Provide the [x, y] coordinate of the cell's center where the given text is located.  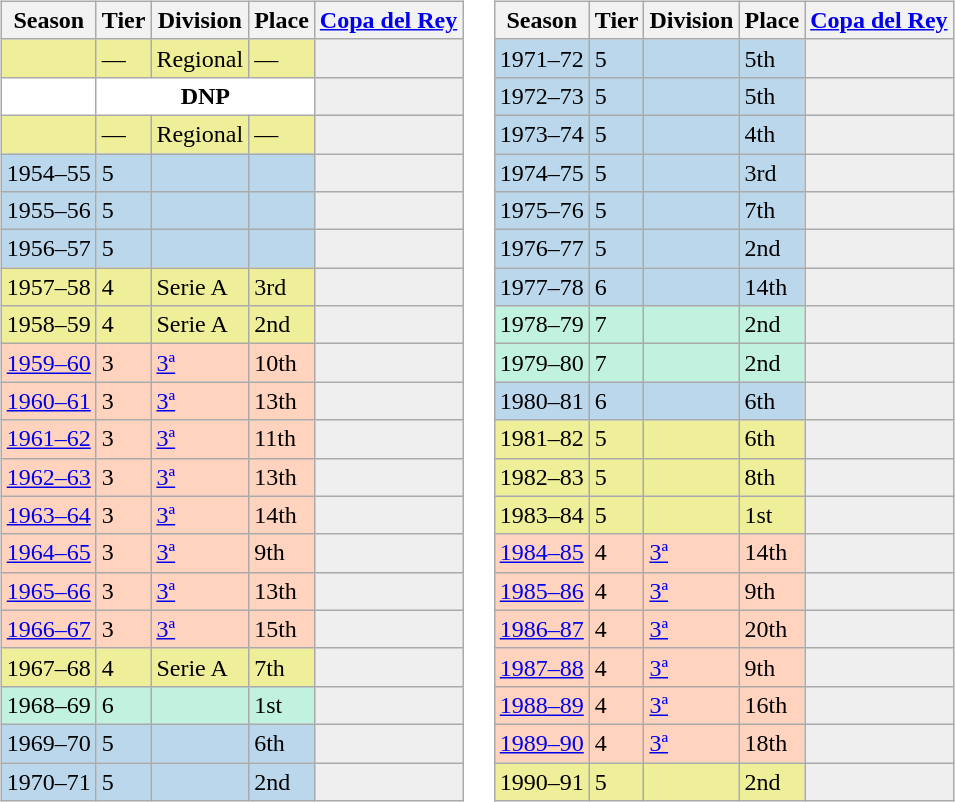
1967–68 [48, 667]
1978–79 [542, 325]
1961–62 [48, 439]
1959–60 [48, 363]
1971–72 [542, 58]
1963–64 [48, 515]
20th [772, 629]
1979–80 [542, 363]
1968–69 [48, 705]
1958–59 [48, 325]
1983–84 [542, 515]
1981–82 [542, 439]
1974–75 [542, 173]
1990–91 [542, 781]
4th [772, 134]
1988–89 [542, 705]
1986–87 [542, 629]
1965–66 [48, 591]
DNP [205, 96]
1976–77 [542, 249]
1973–74 [542, 134]
15th [282, 629]
1987–88 [542, 667]
1977–78 [542, 287]
1989–90 [542, 743]
1960–61 [48, 401]
1954–55 [48, 173]
1962–63 [48, 477]
1966–67 [48, 629]
1964–65 [48, 553]
16th [772, 705]
1955–56 [48, 211]
11th [282, 439]
1982–83 [542, 477]
8th [772, 477]
1957–58 [48, 287]
1985–86 [542, 591]
1975–76 [542, 211]
10th [282, 363]
1984–85 [542, 553]
1970–71 [48, 781]
1980–81 [542, 401]
1972–73 [542, 96]
1969–70 [48, 743]
18th [772, 743]
1956–57 [48, 249]
